Provide the (X, Y) coordinate of the cell's center where the given text is located.  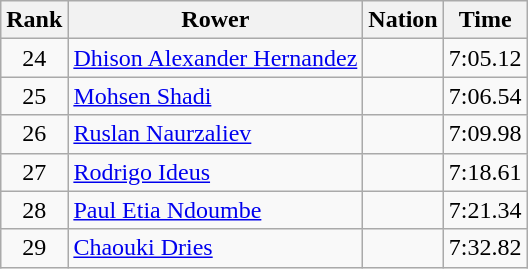
Mohsen Shadi (216, 96)
7:06.54 (485, 96)
7:05.12 (485, 58)
24 (34, 58)
Nation (403, 20)
Time (485, 20)
7:18.61 (485, 172)
7:21.34 (485, 210)
Rank (34, 20)
27 (34, 172)
Chaouki Dries (216, 248)
7:32.82 (485, 248)
Dhison Alexander Hernandez (216, 58)
29 (34, 248)
Paul Etia Ndoumbe (216, 210)
28 (34, 210)
26 (34, 134)
Rower (216, 20)
Ruslan Naurzaliev (216, 134)
7:09.98 (485, 134)
Rodrigo Ideus (216, 172)
25 (34, 96)
